Determine the (X, Y) coordinate at the center of the cell enclosing the given text.  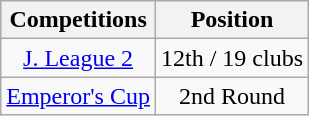
2nd Round (232, 96)
Emperor's Cup (78, 96)
12th / 19 clubs (232, 58)
Position (232, 20)
Competitions (78, 20)
J. League 2 (78, 58)
